Determine the (x, y) coordinate at the center of the cell enclosing the given text.  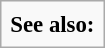
See also: (52, 24)
